For the text-containing cell, return its midpoint in [X, Y] coordinate format. 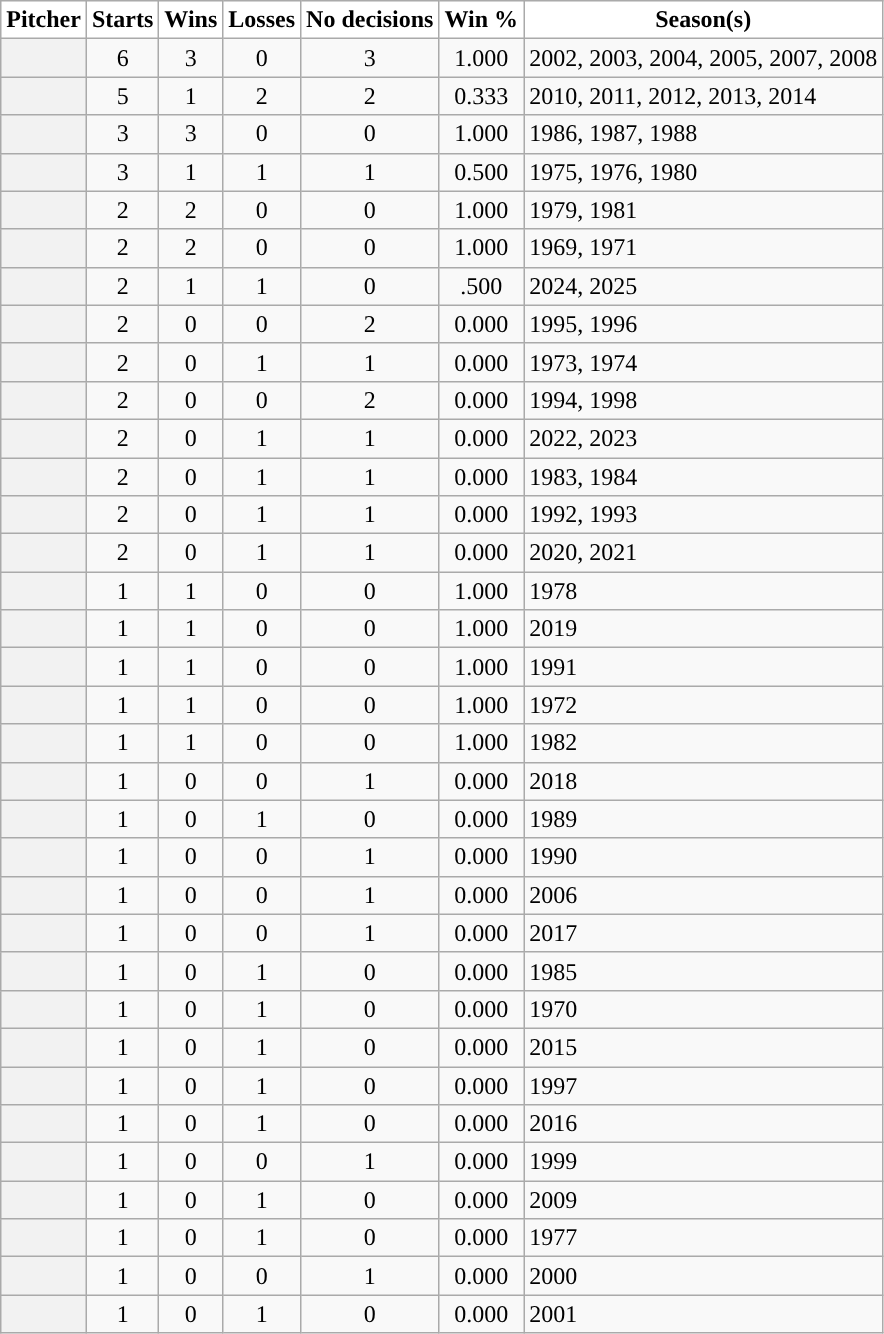
2017 [704, 933]
Losses [262, 20]
1986, 1987, 1988 [704, 134]
1985 [704, 971]
1970 [704, 1009]
Starts [122, 20]
Win % [482, 20]
1990 [704, 857]
1977 [704, 1238]
1979, 1981 [704, 210]
1992, 1993 [704, 515]
1989 [704, 819]
2015 [704, 1047]
1975, 1976, 1980 [704, 172]
.500 [482, 286]
2022, 2023 [704, 438]
1999 [704, 1162]
Pitcher [44, 20]
Wins [191, 20]
1978 [704, 591]
6 [122, 58]
0.333 [482, 96]
2020, 2021 [704, 553]
2001 [704, 1314]
2024, 2025 [704, 286]
1991 [704, 667]
5 [122, 96]
No decisions [370, 20]
1997 [704, 1085]
2018 [704, 781]
2000 [704, 1276]
1983, 1984 [704, 477]
1994, 1998 [704, 400]
1973, 1974 [704, 362]
0.500 [482, 172]
1982 [704, 743]
2010, 2011, 2012, 2013, 2014 [704, 96]
2006 [704, 895]
2019 [704, 629]
1972 [704, 705]
Season(s) [704, 20]
2002, 2003, 2004, 2005, 2007, 2008 [704, 58]
2009 [704, 1200]
1995, 1996 [704, 324]
2016 [704, 1124]
1969, 1971 [704, 248]
